Capture the cell that displays the provided text and extract its [X, Y] central coordinate. 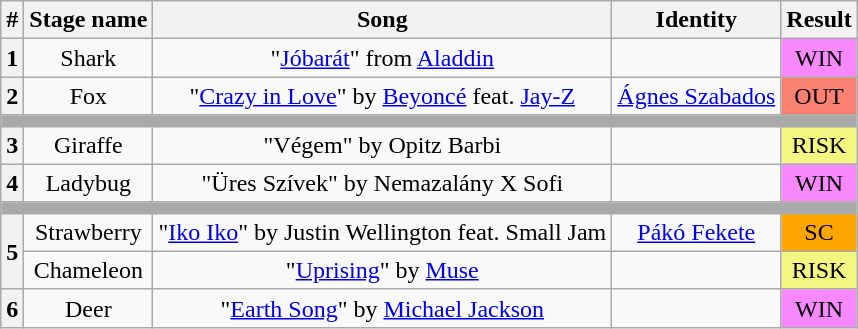
"Iko Iko" by Justin Wellington feat. Small Jam [382, 232]
6 [12, 308]
Chameleon [88, 270]
5 [12, 251]
Song [382, 20]
Identity [696, 20]
Giraffe [88, 145]
4 [12, 183]
1 [12, 58]
"Uprising" by Muse [382, 270]
2 [12, 96]
Strawberry [88, 232]
Deer [88, 308]
Ladybug [88, 183]
"Végem" by Opitz Barbi [382, 145]
"Jóbarát" from Aladdin [382, 58]
"Üres Szívek" by Nemazalány X Sofi [382, 183]
Ágnes Szabados [696, 96]
Shark [88, 58]
# [12, 20]
OUT [819, 96]
Fox [88, 96]
Result [819, 20]
3 [12, 145]
Pákó Fekete [696, 232]
"Earth Song" by Michael Jackson [382, 308]
Stage name [88, 20]
SC [819, 232]
"Crazy in Love" by Beyoncé feat. Jay-Z [382, 96]
